Identify which cell holds the provided text, then report its [x, y] central coordinate. 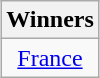
France [50, 58]
Winners [50, 20]
